For the text-containing cell, return its midpoint in [X, Y] coordinate format. 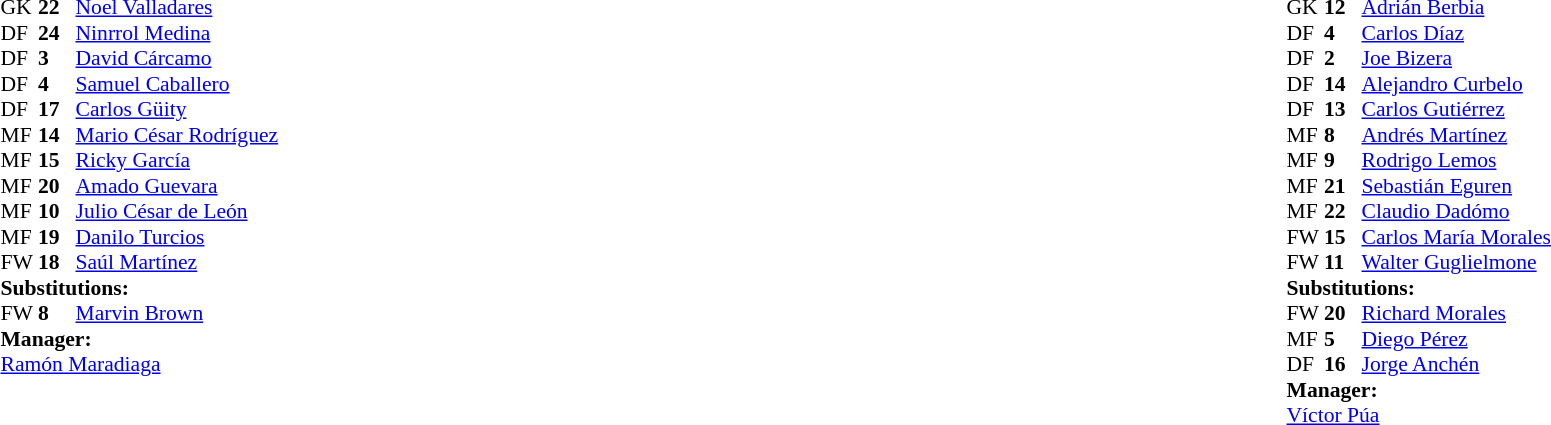
Alejandro Curbelo [1456, 84]
Claudio Dadómo [1456, 211]
11 [1343, 263]
Carlos Díaz [1456, 33]
Samuel Caballero [178, 84]
Julio César de León [178, 211]
24 [57, 33]
Carlos Gutiérrez [1456, 109]
Danilo Turcios [178, 237]
Ninrrol Medina [178, 33]
13 [1343, 109]
Joe Bizera [1456, 59]
Amado Guevara [178, 186]
Carlos María Morales [1456, 237]
Ramón Maradiaga [139, 365]
17 [57, 109]
3 [57, 59]
David Cárcamo [178, 59]
10 [57, 211]
2 [1343, 59]
Sebastián Eguren [1456, 186]
Rodrigo Lemos [1456, 161]
Mario César Rodríguez [178, 135]
Diego Pérez [1456, 339]
16 [1343, 365]
9 [1343, 161]
21 [1343, 186]
Walter Guglielmone [1456, 263]
Ricky García [178, 161]
Jorge Anchén [1456, 365]
18 [57, 263]
Saúl Martínez [178, 263]
19 [57, 237]
Andrés Martínez [1456, 135]
5 [1343, 339]
Marvin Brown [178, 313]
Carlos Güity [178, 109]
22 [1343, 211]
Richard Morales [1456, 313]
